From the cell containing the given text, extract its center point as (x, y) coordinate. 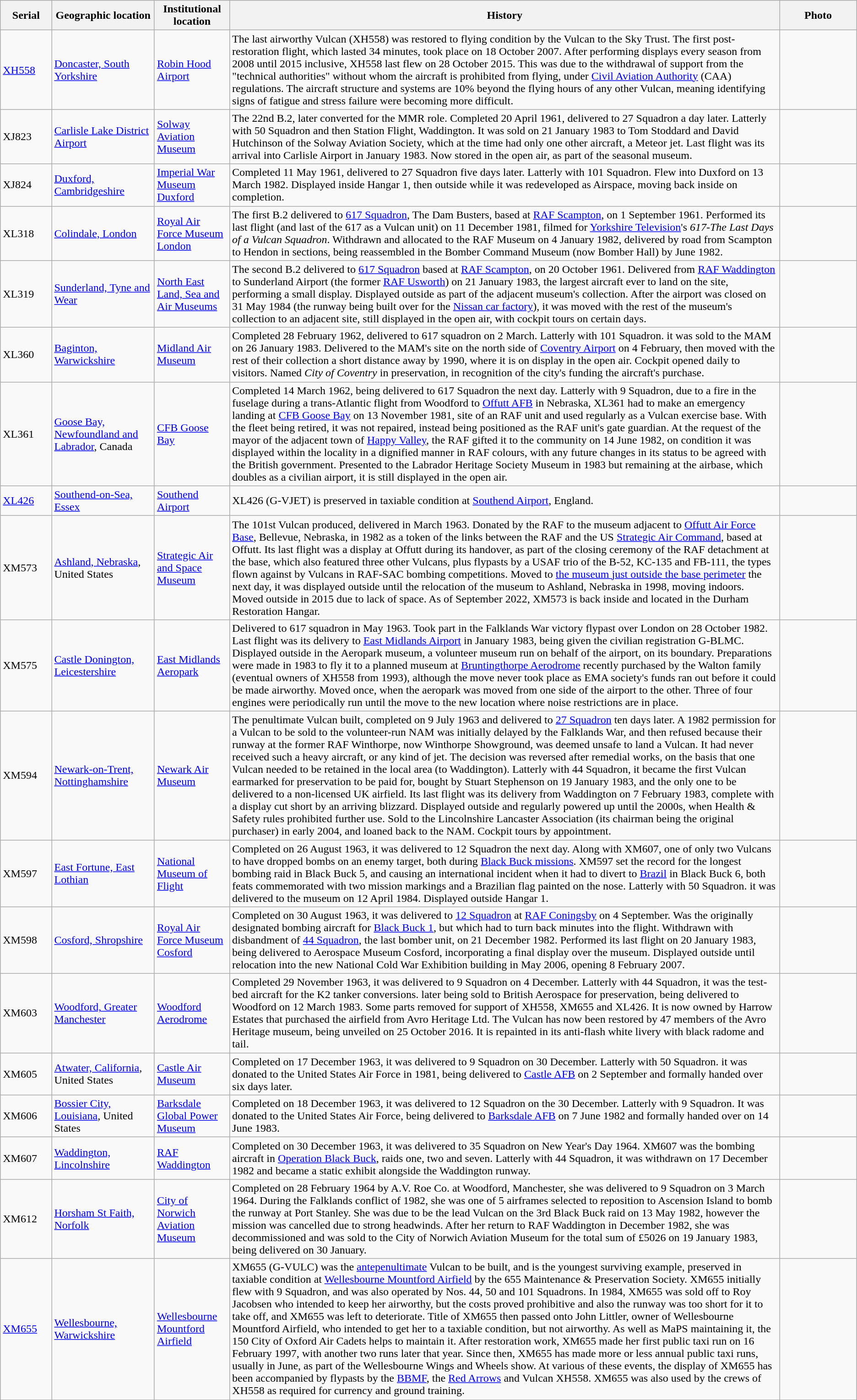
East Fortune, East Lothian (103, 873)
Horsham St Faith, Norfolk (103, 1219)
XL318 (26, 233)
Carlisle Lake District Airport (103, 136)
Royal Air Force Museum London (192, 233)
Midland Air Museum (192, 354)
XM575 (26, 665)
Robin Hood Airport (192, 70)
Duxford, Cambridgeshire (103, 185)
Atwater, California, United States (103, 1074)
XL319 (26, 294)
XM603 (26, 1014)
Waddington, Lincolnshire (103, 1158)
XL361 (26, 434)
Royal Air Force Museum Cosford (192, 940)
Southend Airport (192, 501)
XM612 (26, 1219)
Wellesbourne Mountford Airfield (192, 1329)
RAF Waddington (192, 1158)
Sunderland, Tyne and Wear (103, 294)
Woodford, Greater Manchester (103, 1014)
Geographic location (103, 16)
Woodford Aerodrome (192, 1014)
Serial (26, 16)
Goose Bay, Newfoundland and Labrador, Canada (103, 434)
North East Land, Sea and Air Museums (192, 294)
Baginton, Warwickshire (103, 354)
Doncaster, South Yorkshire (103, 70)
National Museum of Flight (192, 873)
Castle Air Museum (192, 1074)
Colindale, London (103, 233)
XM655 (26, 1329)
XM573 (26, 568)
Ashland, Nebraska, United States (103, 568)
Institutional location (192, 16)
Imperial War Museum Duxford (192, 185)
XJ823 (26, 136)
XM606 (26, 1116)
Cosford, Shropshire (103, 940)
XL426 (26, 501)
History (504, 16)
Wellesbourne, Warwickshire (103, 1329)
XM607 (26, 1158)
XL360 (26, 354)
Photo (818, 16)
XH558 (26, 70)
Newark-on-Trent, Nottinghamshire (103, 776)
XJ824 (26, 185)
Castle Donington, Leicestershire (103, 665)
XM598 (26, 940)
Newark Air Museum (192, 776)
City of Norwich Aviation Museum (192, 1219)
Solway Aviation Museum (192, 136)
Bossier City, Louisiana, United States (103, 1116)
Barksdale Global Power Museum (192, 1116)
XL426 (G-VJET) is preserved in taxiable condition at Southend Airport, England. (504, 501)
Southend-on-Sea, Essex (103, 501)
East Midlands Aeropark (192, 665)
XM594 (26, 776)
Strategic Air and Space Museum (192, 568)
XM597 (26, 873)
CFB Goose Bay (192, 434)
XM605 (26, 1074)
